Find where the given text appears and provide that cell's center as (X, Y) coordinate. 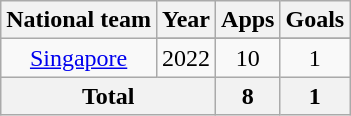
National team (79, 20)
Goals (315, 20)
8 (248, 96)
Total (108, 96)
10 (248, 58)
Apps (248, 20)
Singapore (79, 58)
2022 (186, 58)
Year (186, 20)
